Provide the [x, y] coordinate of the cell's center where the given text is located.  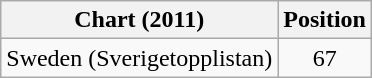
Position [325, 20]
Sweden (Sverigetopplistan) [140, 58]
Chart (2011) [140, 20]
67 [325, 58]
